Pinpoint the cell where the given text exists, returning its (X, Y) midpoint coordinate. 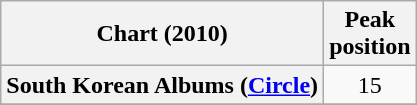
South Korean Albums (Circle) (162, 85)
Chart (2010) (162, 34)
15 (370, 85)
Peakposition (370, 34)
